Identify which cell holds the provided text, then report its (x, y) central coordinate. 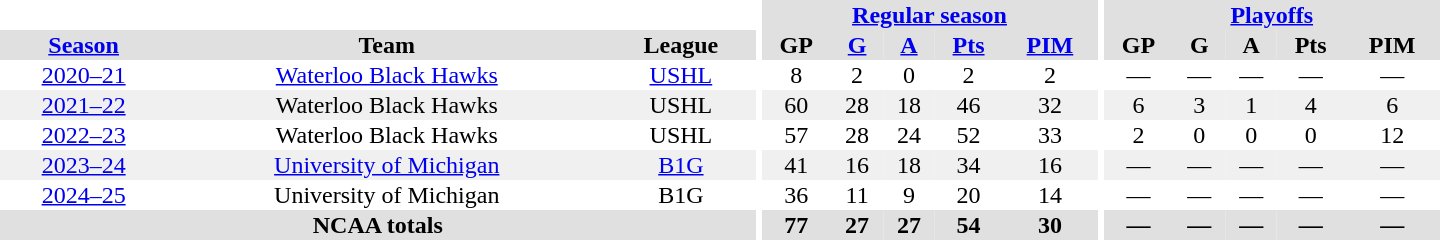
2020–21 (84, 75)
20 (968, 195)
2022–23 (84, 135)
League (680, 45)
57 (796, 135)
2023–24 (84, 165)
34 (968, 165)
1 (1251, 105)
3 (1199, 105)
30 (1050, 225)
4 (1310, 105)
41 (796, 165)
33 (1050, 135)
Season (84, 45)
11 (857, 195)
36 (796, 195)
60 (796, 105)
9 (909, 195)
2021–22 (84, 105)
12 (1392, 135)
2024–25 (84, 195)
32 (1050, 105)
Regular season (929, 15)
54 (968, 225)
14 (1050, 195)
Playoffs (1272, 15)
NCAA totals (378, 225)
52 (968, 135)
Team (386, 45)
77 (796, 225)
8 (796, 75)
46 (968, 105)
24 (909, 135)
